Scan for the cell matching the given text and deliver its (x, y) coordinate at center. 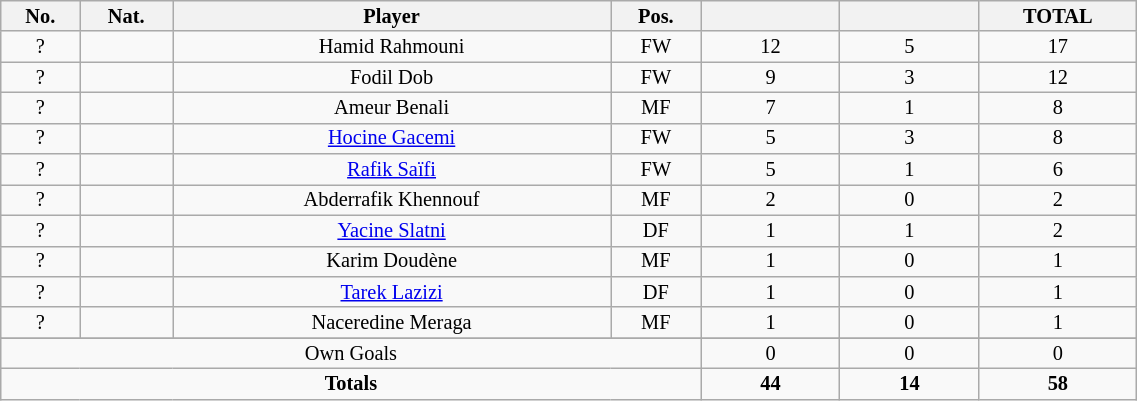
Karim Doudène (392, 262)
Tarek Lazizi (392, 292)
Abderrafik Khennouf (392, 200)
TOTAL (1058, 16)
No. (40, 16)
Totals (351, 384)
Hamid Rahmouni (392, 46)
6 (1058, 170)
Yacine Slatni (392, 230)
44 (770, 384)
17 (1058, 46)
Fodil Dob (392, 78)
Rafik Saïfi (392, 170)
Ameur Benali (392, 108)
Nat. (126, 16)
14 (910, 384)
Naceredine Meraga (392, 322)
7 (770, 108)
Player (392, 16)
Hocine Gacemi (392, 138)
Pos. (656, 16)
58 (1058, 384)
9 (770, 78)
Own Goals (351, 354)
